For the text-containing cell, return its midpoint in [X, Y] coordinate format. 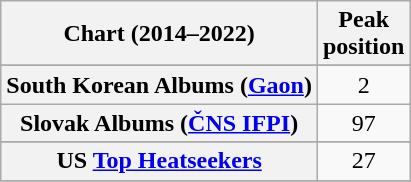
27 [363, 161]
Chart (2014–2022) [160, 34]
South Korean Albums (Gaon) [160, 85]
Peakposition [363, 34]
97 [363, 123]
2 [363, 85]
US Top Heatseekers [160, 161]
Slovak Albums (ČNS IFPI) [160, 123]
